From the cell containing the given text, extract its center point as (x, y) coordinate. 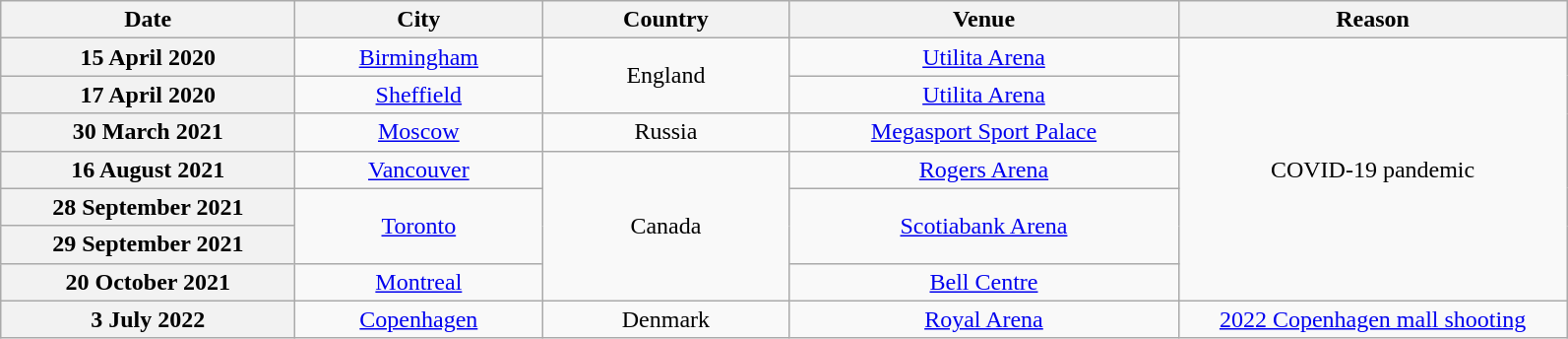
Megasport Sport Palace (984, 132)
Canada (665, 226)
Montreal (419, 282)
2022 Copenhagen mall shooting (1372, 319)
Russia (665, 132)
28 September 2021 (148, 207)
Royal Arena (984, 319)
Toronto (419, 226)
29 September 2021 (148, 244)
Date (148, 20)
Country (665, 20)
20 October 2021 (148, 282)
Venue (984, 20)
15 April 2020 (148, 57)
Denmark (665, 319)
17 April 2020 (148, 95)
City (419, 20)
Copenhagen (419, 319)
Birmingham (419, 57)
30 March 2021 (148, 132)
England (665, 76)
Rogers Arena (984, 169)
COVID-19 pandemic (1372, 169)
16 August 2021 (148, 169)
Reason (1372, 20)
Bell Centre (984, 282)
Scotiabank Arena (984, 226)
Moscow (419, 132)
3 July 2022 (148, 319)
Vancouver (419, 169)
Sheffield (419, 95)
